Return [x, y] of the center of cell containing provided text 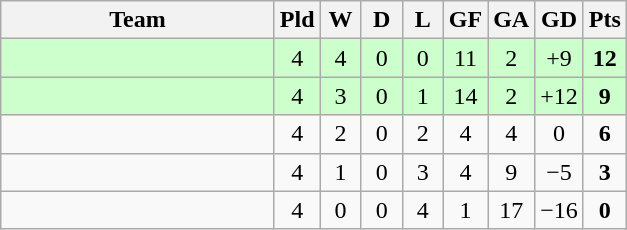
Pld [297, 20]
6 [604, 134]
GF [465, 20]
GD [560, 20]
L [422, 20]
Team [138, 20]
Pts [604, 20]
+9 [560, 58]
−16 [560, 210]
17 [512, 210]
12 [604, 58]
−5 [560, 172]
W [340, 20]
GA [512, 20]
+12 [560, 96]
14 [465, 96]
D [382, 20]
11 [465, 58]
